Identify which cell holds the provided text, then report its (x, y) central coordinate. 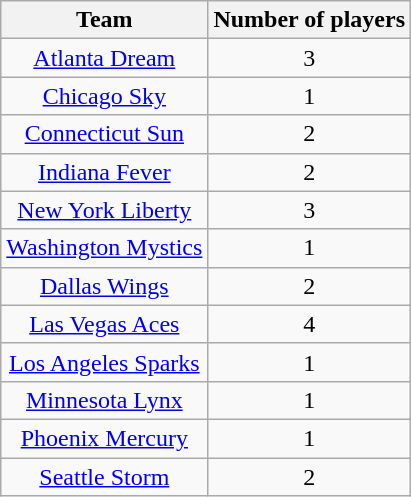
Atlanta Dream (104, 58)
Los Angeles Sparks (104, 362)
Dallas Wings (104, 286)
Seattle Storm (104, 477)
Las Vegas Aces (104, 324)
Team (104, 20)
Number of players (310, 20)
Minnesota Lynx (104, 400)
New York Liberty (104, 210)
Connecticut Sun (104, 134)
Chicago Sky (104, 96)
Phoenix Mercury (104, 438)
4 (310, 324)
Washington Mystics (104, 248)
Indiana Fever (104, 172)
